Scan for the cell matching the given text and deliver its [X, Y] coordinate at center. 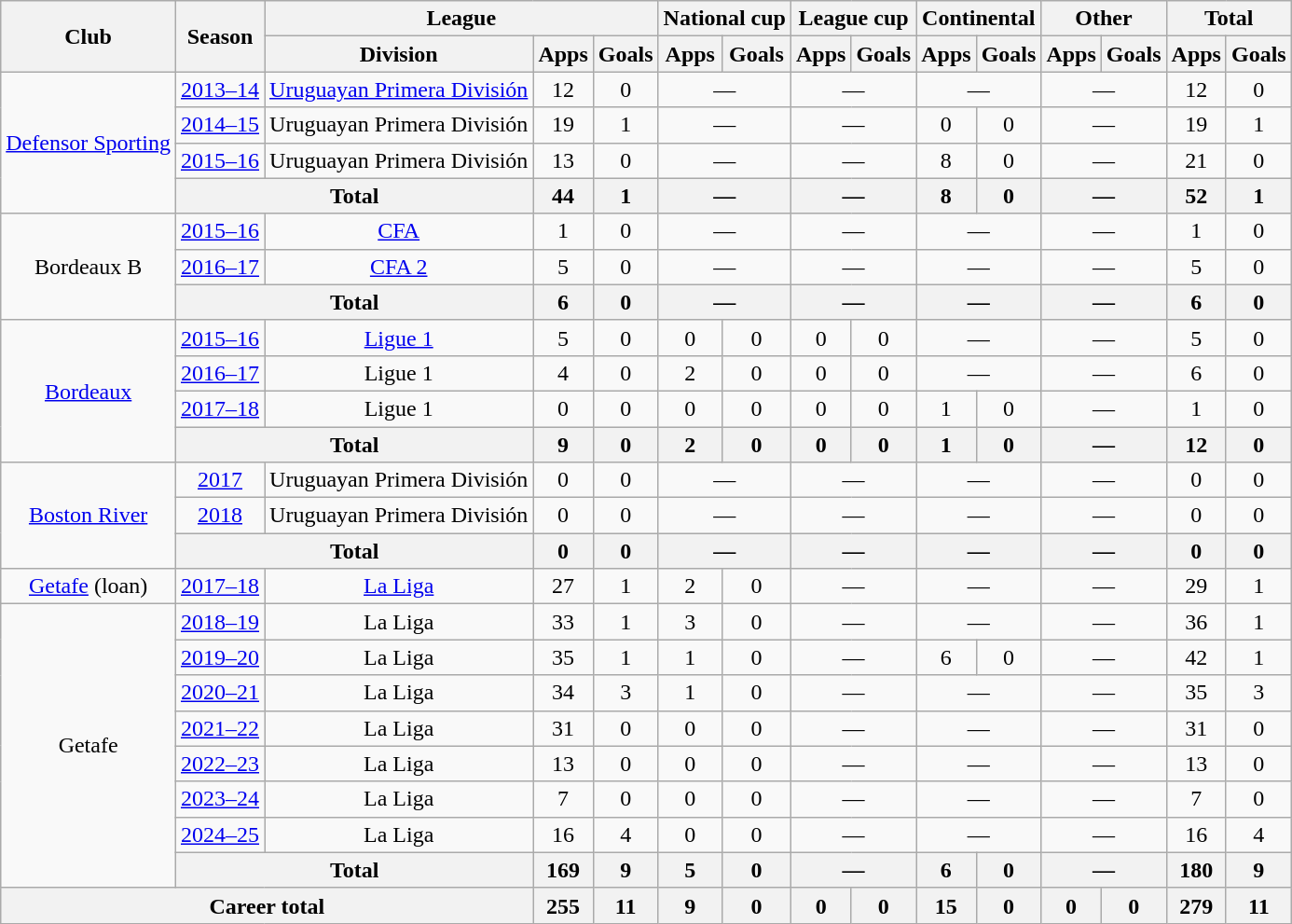
2017 [220, 480]
33 [563, 622]
34 [563, 693]
2013–14 [220, 90]
Bordeaux B [89, 267]
2022–23 [220, 764]
League cup [853, 19]
2018–19 [220, 622]
2020–21 [220, 693]
Boston River [89, 516]
2018 [220, 516]
Division [399, 54]
180 [1196, 870]
42 [1196, 657]
2014–15 [220, 125]
2019–20 [220, 657]
52 [1196, 196]
44 [563, 196]
CFA 2 [399, 267]
League [462, 19]
2021–22 [220, 728]
169 [563, 870]
255 [563, 905]
Continental [979, 19]
Career total [267, 905]
Club [89, 36]
2024–25 [220, 834]
CFA [399, 231]
36 [1196, 622]
27 [563, 586]
Bordeaux [89, 391]
National cup [724, 19]
Season [220, 36]
Getafe [89, 746]
Getafe (loan) [89, 586]
Other [1104, 19]
21 [1196, 160]
Defensor Sporting [89, 143]
15 [946, 905]
279 [1196, 905]
2023–24 [220, 799]
29 [1196, 586]
